Search for the cell housing the specified text and yield its [X, Y] center coordinate. 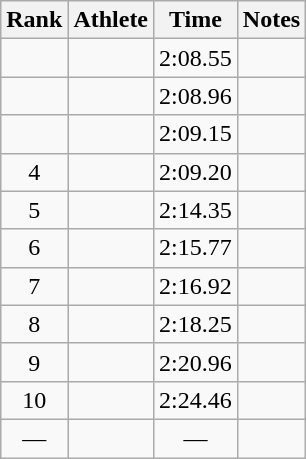
2:24.46 [196, 400]
2:14.35 [196, 210]
2:09.20 [196, 172]
2:16.92 [196, 286]
10 [34, 400]
6 [34, 248]
2:20.96 [196, 362]
9 [34, 362]
4 [34, 172]
2:08.96 [196, 96]
8 [34, 324]
2:18.25 [196, 324]
2:08.55 [196, 58]
2:09.15 [196, 134]
7 [34, 286]
Rank [34, 20]
Time [196, 20]
Athlete [111, 20]
5 [34, 210]
Notes [271, 20]
2:15.77 [196, 248]
